Return [x, y] of the center of cell containing provided text 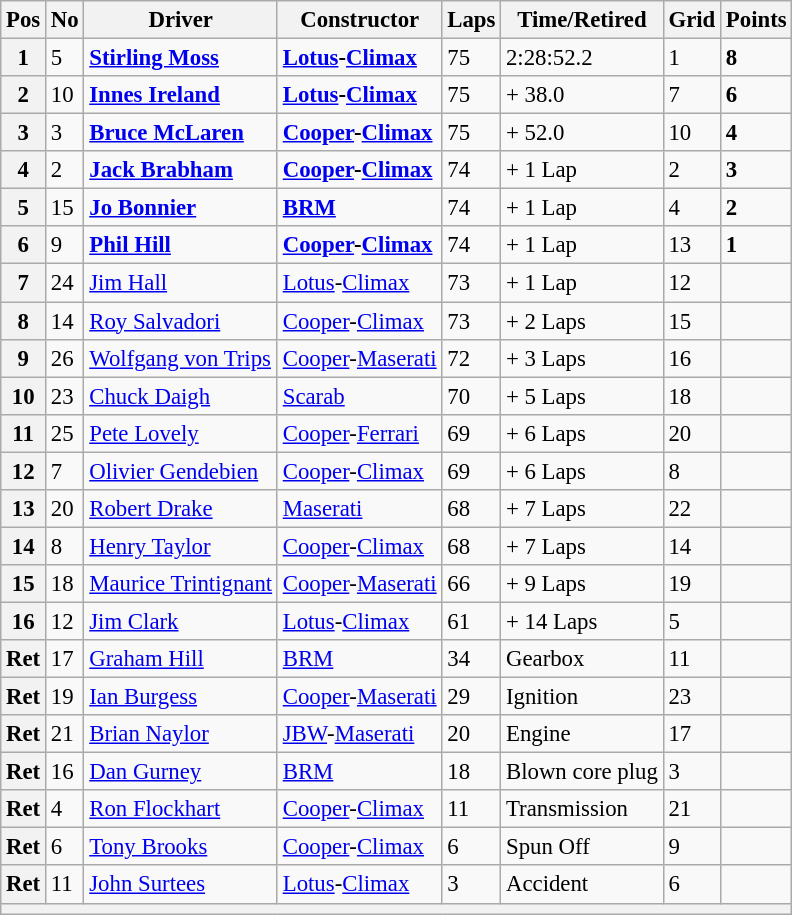
Henry Taylor [180, 546]
66 [472, 584]
Graham Hill [180, 659]
+ 38.0 [582, 95]
Scarab [360, 396]
+ 52.0 [582, 133]
Jack Brabham [180, 170]
72 [472, 358]
26 [65, 358]
No [65, 20]
Engine [582, 734]
Innes Ireland [180, 95]
Roy Salvadori [180, 321]
+ 3 Laps [582, 358]
Chuck Daigh [180, 396]
Wolfgang von Trips [180, 358]
2:28:52.2 [582, 58]
Ignition [582, 697]
24 [65, 283]
Jo Bonnier [180, 208]
Dan Gurney [180, 772]
Laps [472, 20]
Pete Lovely [180, 433]
Stirling Moss [180, 58]
Constructor [360, 20]
Robert Drake [180, 509]
John Surtees [180, 885]
Maserati [360, 509]
Cooper-Ferrari [360, 433]
Jim Hall [180, 283]
+ 14 Laps [582, 621]
Ron Flockhart [180, 809]
Points [756, 20]
Driver [180, 20]
Olivier Gendebien [180, 471]
Grid [692, 20]
Time/Retired [582, 20]
Blown core plug [582, 772]
Brian Naylor [180, 734]
Jim Clark [180, 621]
Accident [582, 885]
Pos [24, 20]
Maurice Trintignant [180, 584]
Spun Off [582, 847]
JBW-Maserati [360, 734]
Tony Brooks [180, 847]
70 [472, 396]
61 [472, 621]
Ian Burgess [180, 697]
Bruce McLaren [180, 133]
+ 2 Laps [582, 321]
22 [692, 509]
29 [472, 697]
+ 9 Laps [582, 584]
Gearbox [582, 659]
25 [65, 433]
Phil Hill [180, 245]
Transmission [582, 809]
34 [472, 659]
+ 5 Laps [582, 396]
